Pinpoint the cell where the given text exists, returning its [X, Y] midpoint coordinate. 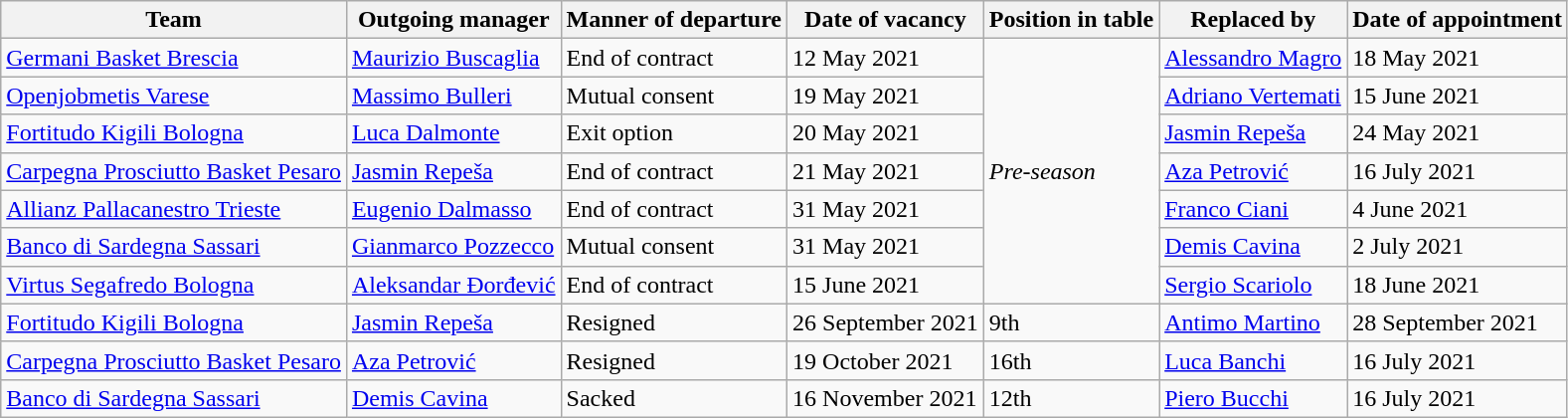
Date of appointment [1458, 20]
Maurizio Buscaglia [453, 58]
Gianmarco Pozzecco [453, 247]
12th [1071, 398]
Openjobmetis Varese [174, 96]
21 May 2021 [886, 171]
20 May 2021 [886, 133]
24 May 2021 [1458, 133]
Alessandro Magro [1253, 58]
19 May 2021 [886, 96]
Exit option [674, 133]
Piero Bucchi [1253, 398]
26 September 2021 [886, 322]
19 October 2021 [886, 360]
Virtus Segafredo Bologna [174, 285]
12 May 2021 [886, 58]
Franco Ciani [1253, 209]
Pre-season [1071, 171]
Date of vacancy [886, 20]
Manner of departure [674, 20]
Sacked [674, 398]
18 May 2021 [1458, 58]
Replaced by [1253, 20]
28 September 2021 [1458, 322]
Luca Banchi [1253, 360]
Adriano Vertemati [1253, 96]
Massimo Bulleri [453, 96]
Allianz Pallacanestro Trieste [174, 209]
Germani Basket Brescia [174, 58]
18 June 2021 [1458, 285]
Eugenio Dalmasso [453, 209]
4 June 2021 [1458, 209]
Team [174, 20]
Outgoing manager [453, 20]
16 November 2021 [886, 398]
Luca Dalmonte [453, 133]
Sergio Scariolo [1253, 285]
Position in table [1071, 20]
Antimo Martino [1253, 322]
2 July 2021 [1458, 247]
Aleksandar Đorđević [453, 285]
16th [1071, 360]
9th [1071, 322]
